Provide the (X, Y) coordinate of the cell's center where the given text is located.  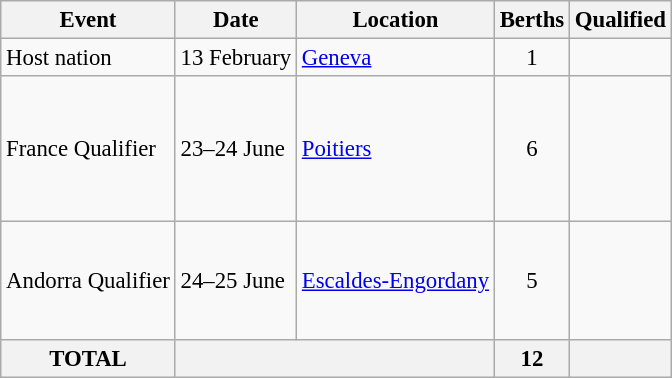
France Qualifier (88, 149)
Location (396, 20)
Poitiers (396, 149)
Date (236, 20)
Escaldes-Engordany (396, 282)
Qualified (621, 20)
Event (88, 20)
Geneva (396, 58)
24–25 June (236, 282)
Andorra Qualifier (88, 282)
Berths (532, 20)
6 (532, 149)
5 (532, 282)
Host nation (88, 58)
12 (532, 359)
1 (532, 58)
TOTAL (88, 359)
23–24 June (236, 149)
13 February (236, 58)
